Locate the cell with the specified text and output its (x, y) center coordinate. 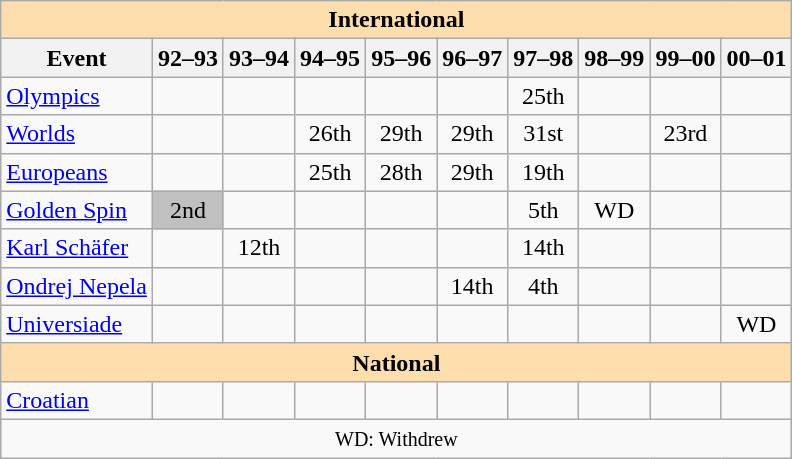
Worlds (77, 134)
23rd (686, 134)
Karl Schäfer (77, 248)
International (396, 20)
92–93 (188, 58)
Event (77, 58)
19th (544, 172)
12th (258, 248)
93–94 (258, 58)
95–96 (402, 58)
5th (544, 210)
Universiade (77, 324)
26th (330, 134)
Ondrej Nepela (77, 286)
WD: Withdrew (396, 438)
Europeans (77, 172)
00–01 (756, 58)
Golden Spin (77, 210)
Olympics (77, 96)
2nd (188, 210)
31st (544, 134)
99–00 (686, 58)
National (396, 362)
Croatian (77, 400)
94–95 (330, 58)
97–98 (544, 58)
98–99 (614, 58)
4th (544, 286)
28th (402, 172)
96–97 (472, 58)
